Scan for the cell matching the given text and deliver its (x, y) coordinate at center. 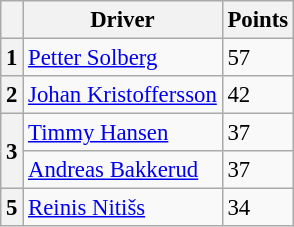
Johan Kristoffersson (122, 95)
42 (258, 95)
Timmy Hansen (122, 133)
5 (12, 208)
2 (12, 95)
Points (258, 20)
Reinis Nitišs (122, 208)
3 (12, 152)
57 (258, 58)
Driver (122, 20)
Andreas Bakkerud (122, 170)
34 (258, 208)
Petter Solberg (122, 58)
1 (12, 58)
